Determine the (X, Y) coordinate at the center of the cell enclosing the given text.  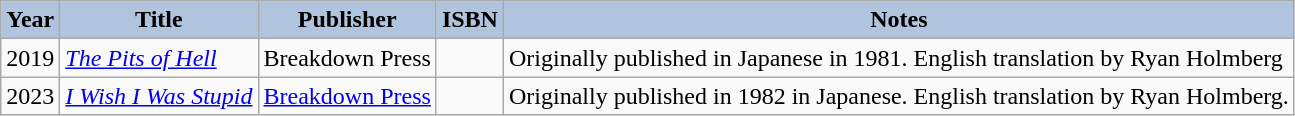
Originally published in 1982 in Japanese. English translation by Ryan Holmberg. (898, 96)
Year (30, 20)
Notes (898, 20)
ISBN (470, 20)
I Wish I Was Stupid (159, 96)
2023 (30, 96)
2019 (30, 58)
Title (159, 20)
Publisher (347, 20)
Originally published in Japanese in 1981. English translation by Ryan Holmberg (898, 58)
The Pits of Hell (159, 58)
